Output the [x, y] coordinate of the center of the cell containing the given text.  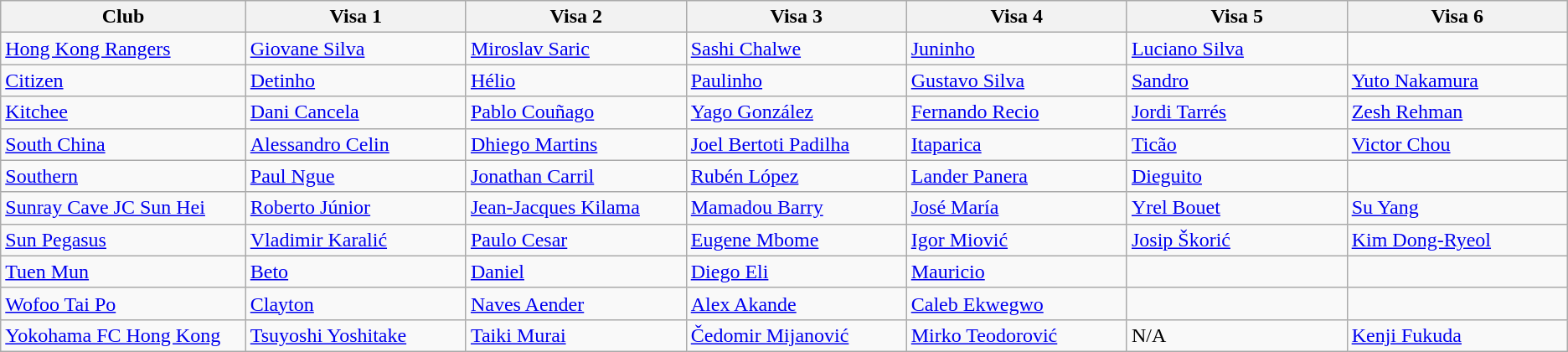
Southern [123, 176]
Citizen [123, 80]
South China [123, 144]
Mirko Teodorović [1017, 335]
Visa 1 [355, 17]
Yokohama FC Hong Kong [123, 335]
Kenji Fukuda [1457, 335]
Visa 4 [1017, 17]
Jean-Jacques Kilama [576, 208]
Dieguito [1236, 176]
Igor Miović [1017, 240]
Beto [355, 272]
Paulinho [796, 80]
Jordi Tarrés [1236, 112]
Miroslav Saric [576, 49]
Taiki Murai [576, 335]
Wofoo Tai Po [123, 303]
Sunray Cave JC Sun Hei [123, 208]
Tuen Mun [123, 272]
Hong Kong Rangers [123, 49]
Yago González [796, 112]
Tsuyoshi Yoshitake [355, 335]
Victor Chou [1457, 144]
Juninho [1017, 49]
Dani Cancela [355, 112]
Diego Eli [796, 272]
N/A [1236, 335]
Dhiego Martins [576, 144]
Roberto Júnior [355, 208]
Naves Aender [576, 303]
Alessandro Celin [355, 144]
Eugene Mbome [796, 240]
Rubén López [796, 176]
Visa 2 [576, 17]
Club [123, 17]
Su Yang [1457, 208]
Gustavo Silva [1017, 80]
Josip Škorić [1236, 240]
Mamadou Barry [796, 208]
Lander Panera [1017, 176]
Pablo Couñago [576, 112]
Itaparica [1017, 144]
Daniel [576, 272]
Vladimir Karalić [355, 240]
Čedomir Mijanović [796, 335]
Alex Akande [796, 303]
Yrel Bouet [1236, 208]
Kitchee [123, 112]
Visa 5 [1236, 17]
Hélio [576, 80]
Sun Pegasus [123, 240]
Luciano Silva [1236, 49]
Clayton [355, 303]
Giovane Silva [355, 49]
Zesh Rehman [1457, 112]
Sashi Chalwe [796, 49]
Sandro [1236, 80]
Caleb Ekwegwo [1017, 303]
Fernando Recio [1017, 112]
Ticão [1236, 144]
Mauricio [1017, 272]
Visa 6 [1457, 17]
Paul Ngue [355, 176]
Paulo Cesar [576, 240]
Kim Dong-Ryeol [1457, 240]
Jonathan Carril [576, 176]
Joel Bertoti Padilha [796, 144]
Detinho [355, 80]
Visa 3 [796, 17]
Yuto Nakamura [1457, 80]
José María [1017, 208]
